Find where the given text appears and provide that cell's center as (X, Y) coordinate. 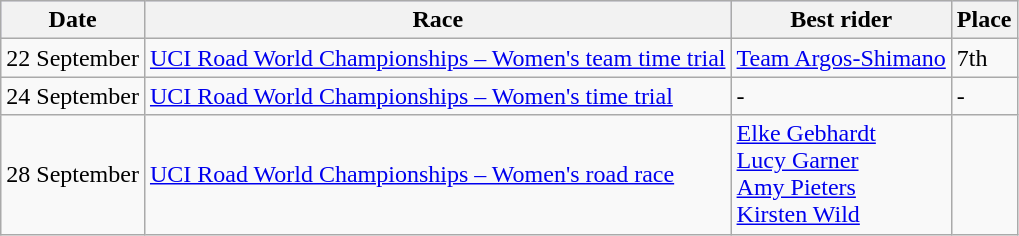
UCI Road World Championships – Women's road race (438, 174)
UCI Road World Championships – Women's team time trial (438, 58)
22 September (73, 58)
Race (438, 20)
Elke Gebhardt Lucy Garner Amy Pieters Kirsten Wild (841, 174)
UCI Road World Championships – Women's time trial (438, 96)
28 September (73, 174)
Team Argos-Shimano (841, 58)
Place (984, 20)
24 September (73, 96)
Date (73, 20)
Best rider (841, 20)
7th (984, 58)
